For the text-containing cell, return its midpoint in (x, y) coordinate format. 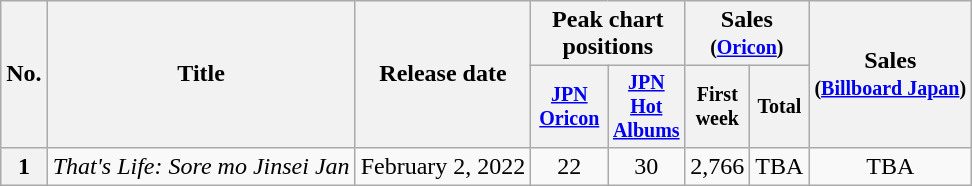
Title (201, 74)
Sales(Oricon) (747, 34)
1 (24, 166)
JPNOricon (570, 106)
First week (718, 106)
Sales(Billboard Japan) (890, 74)
Peak chart positions (608, 34)
That's Life: Sore mo Jinsei Jan (201, 166)
February 2, 2022 (443, 166)
2,766 (718, 166)
Total (780, 106)
22 (570, 166)
Release date (443, 74)
No. (24, 74)
30 (646, 166)
JPNHot Albums (646, 106)
